From the cell containing the given text, extract its center point as [x, y] coordinate. 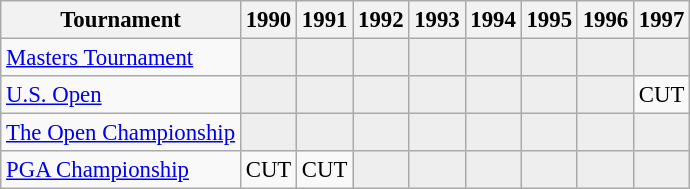
1990 [268, 20]
U.S. Open [121, 95]
1997 [661, 20]
Tournament [121, 20]
1996 [605, 20]
1992 [381, 20]
1991 [325, 20]
Masters Tournament [121, 58]
1993 [437, 20]
1995 [549, 20]
1994 [493, 20]
The Open Championship [121, 133]
PGA Championship [121, 170]
